Scan for the cell matching the given text and deliver its [x, y] coordinate at center. 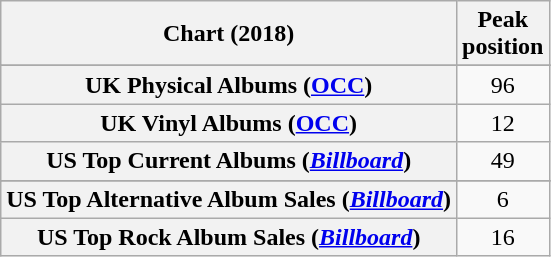
Chart (2018) [229, 34]
49 [503, 161]
6 [503, 199]
US Top Rock Album Sales (Billboard) [229, 237]
UK Physical Albums (OCC) [229, 85]
96 [503, 85]
Peak position [503, 34]
12 [503, 123]
US Top Current Albums (Billboard) [229, 161]
16 [503, 237]
UK Vinyl Albums (OCC) [229, 123]
US Top Alternative Album Sales (Billboard) [229, 199]
